Output the [x, y] coordinate of the center of the cell containing the given text.  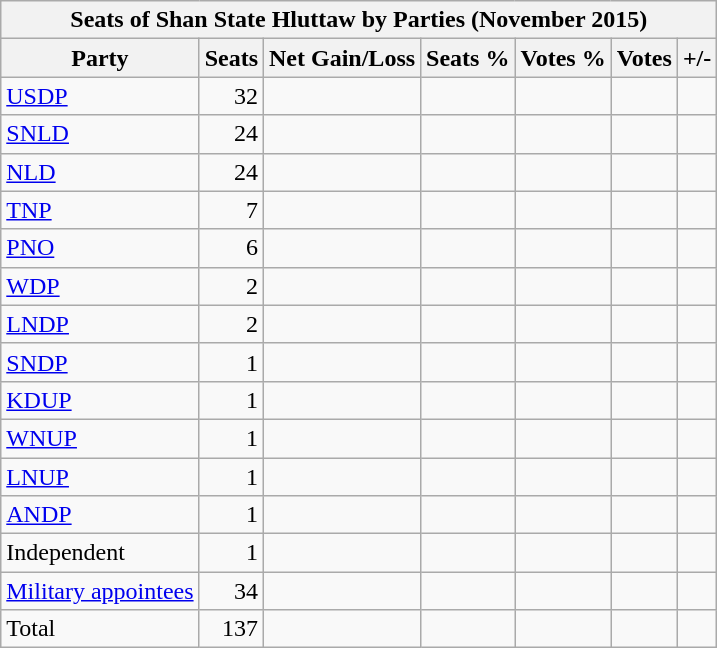
LNDP [100, 324]
WNUP [100, 438]
USDP [100, 96]
137 [231, 629]
34 [231, 591]
ANDP [100, 515]
+/- [696, 58]
Total [100, 629]
Seats of Shan State Hluttaw by Parties (November 2015) [359, 20]
Seats % [468, 58]
Party [100, 58]
Votes [644, 58]
Military appointees [100, 591]
SNLD [100, 134]
NLD [100, 172]
TNP [100, 210]
Seats [231, 58]
PNO [100, 248]
Net Gain/Loss [342, 58]
SNDP [100, 362]
32 [231, 96]
WDP [100, 286]
Votes % [563, 58]
Independent [100, 553]
LNUP [100, 477]
KDUP [100, 400]
6 [231, 248]
7 [231, 210]
